Output the [x, y] coordinate of the center of the cell containing the given text.  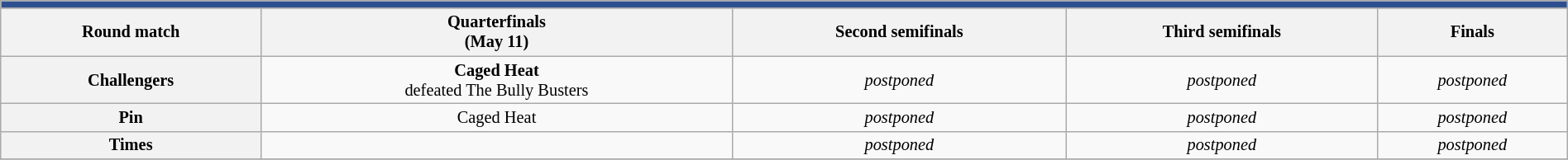
Caged Heat defeated The Bully Busters [497, 80]
Pin [131, 117]
Second semifinals [899, 32]
Third semifinals [1221, 32]
Challengers [131, 80]
Round match [131, 32]
Times [131, 145]
Finals [1472, 32]
Quarterfinals(May 11) [497, 32]
Caged Heat [497, 117]
